Return the [x, y] coordinate for the center point of the cell that contains the specified text.  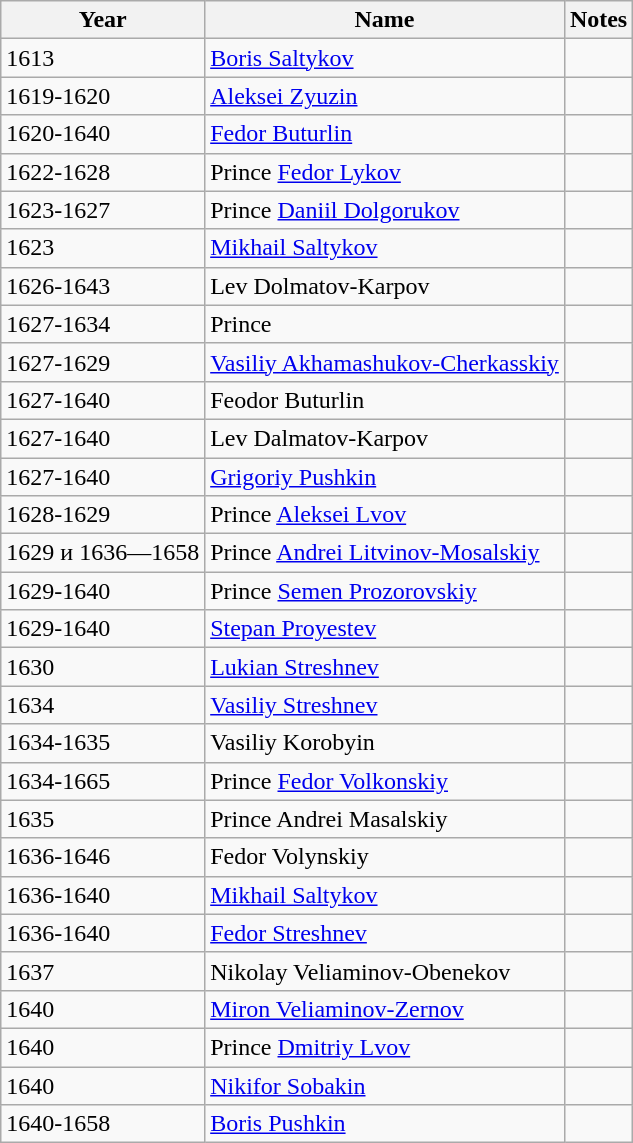
Miron Veliaminov-Zernov [385, 1009]
Prince Dmitriy Lvov [385, 1047]
1636-1646 [103, 857]
Notes [598, 20]
Prince [385, 324]
1626-1643 [103, 286]
Fedor Buturlin [385, 134]
1628-1629 [103, 515]
Year [103, 20]
1623-1627 [103, 210]
Feodor Buturlin [385, 400]
Prince Daniil Dolgorukov [385, 210]
Lukian Streshnev [385, 667]
Lev Dolmatov-Karpov [385, 286]
1627-1634 [103, 324]
Prince Semen Prozorovskiy [385, 591]
Prince Andrei Litvinov-Mosalskiy [385, 553]
1622-1628 [103, 172]
1634 [103, 705]
1634-1665 [103, 781]
Nikolay Veliaminov-Obenekov [385, 971]
Vasiliy Streshnev [385, 705]
Grigoriy Pushkin [385, 477]
1637 [103, 971]
Vasiliy Akhamashukov-Cherkasskiy [385, 362]
Aleksei Zyuzin [385, 96]
Lev Dalmatov-Karpov [385, 438]
Prince Fedor Volkonskiy [385, 781]
Fedor Streshnev [385, 933]
1635 [103, 819]
1620-1640 [103, 134]
Prince Aleksei Lvov [385, 515]
Stepan Proyestev [385, 629]
1623 [103, 248]
Prince Fedor Lykov [385, 172]
Nikifor Sobakin [385, 1085]
Fedor Volynskiy [385, 857]
1629 и 1636—1658 [103, 553]
Boris Pushkin [385, 1124]
1619-1620 [103, 96]
Name [385, 20]
Vasiliy Korobyin [385, 743]
1634-1635 [103, 743]
1630 [103, 667]
1613 [103, 58]
1627-1629 [103, 362]
1640-1658 [103, 1124]
Prince Andrei Masalskiy [385, 819]
Boris Saltykov [385, 58]
